Return (x, y) of the center of cell containing provided text 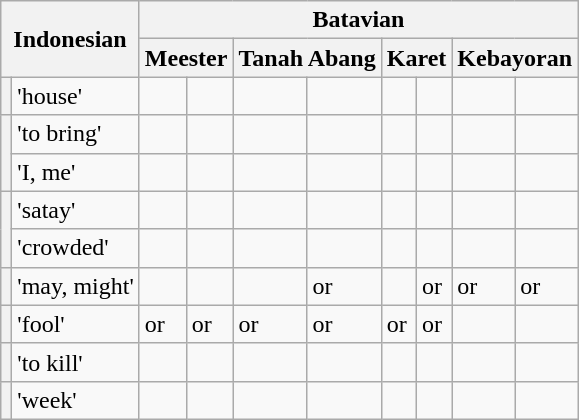
Kebayoran (515, 58)
'fool' (76, 324)
'crowded' (76, 248)
'I, me' (76, 172)
Meester (186, 58)
'week' (76, 400)
'to bring' (76, 134)
Indonesian (70, 39)
Tanah Abang (307, 58)
Karet (416, 58)
'satay' (76, 210)
Batavian (358, 20)
'house' (76, 96)
'may, might' (76, 286)
'to kill' (76, 362)
